Return [X, Y] of the center of cell containing provided text 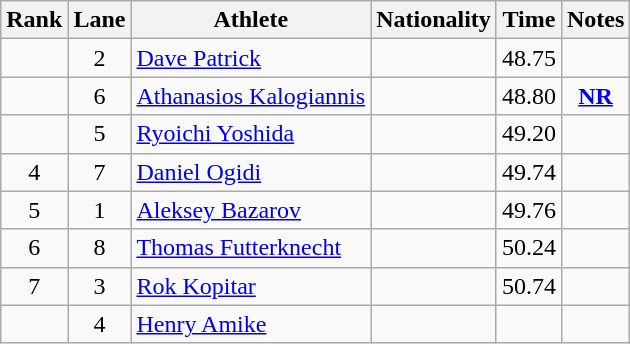
Rok Kopitar [251, 286]
Athanasios Kalogiannis [251, 96]
Daniel Ogidi [251, 172]
NR [595, 96]
48.80 [528, 96]
1 [100, 210]
Dave Patrick [251, 58]
49.74 [528, 172]
8 [100, 248]
Time [528, 20]
Lane [100, 20]
50.24 [528, 248]
Notes [595, 20]
Rank [34, 20]
Henry Amike [251, 324]
Thomas Futterknecht [251, 248]
Nationality [434, 20]
Athlete [251, 20]
Ryoichi Yoshida [251, 134]
49.20 [528, 134]
Aleksey Bazarov [251, 210]
2 [100, 58]
49.76 [528, 210]
50.74 [528, 286]
48.75 [528, 58]
3 [100, 286]
